Pinpoint the cell where the given text exists, returning its [X, Y] midpoint coordinate. 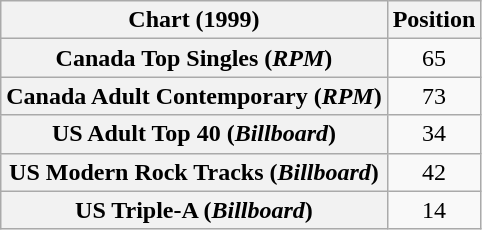
Canada Adult Contemporary (RPM) [194, 96]
65 [434, 58]
Chart (1999) [194, 20]
42 [434, 172]
US Triple-A (Billboard) [194, 210]
34 [434, 134]
US Adult Top 40 (Billboard) [194, 134]
14 [434, 210]
US Modern Rock Tracks (Billboard) [194, 172]
Position [434, 20]
73 [434, 96]
Canada Top Singles (RPM) [194, 58]
